Determine the (x, y) coordinate at the center of the cell enclosing the given text.  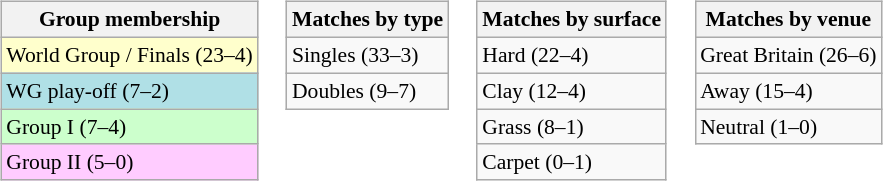
World Group / Finals (23–4) (130, 55)
Group II (5–0) (130, 162)
Matches by venue (788, 20)
Hard (22–4) (572, 55)
Carpet (0–1) (572, 162)
Great Britain (26–6) (788, 55)
Clay (12–4) (572, 91)
Doubles (9–7) (368, 91)
Grass (8–1) (572, 127)
Away (15–4) (788, 91)
Neutral (1–0) (788, 127)
Matches by surface (572, 20)
Group membership (130, 20)
Singles (33–3) (368, 55)
Group I (7–4) (130, 127)
WG play-off (7–2) (130, 91)
Matches by type (368, 20)
